Detect which cell encompasses the target text, then output its (x, y) center coordinate. 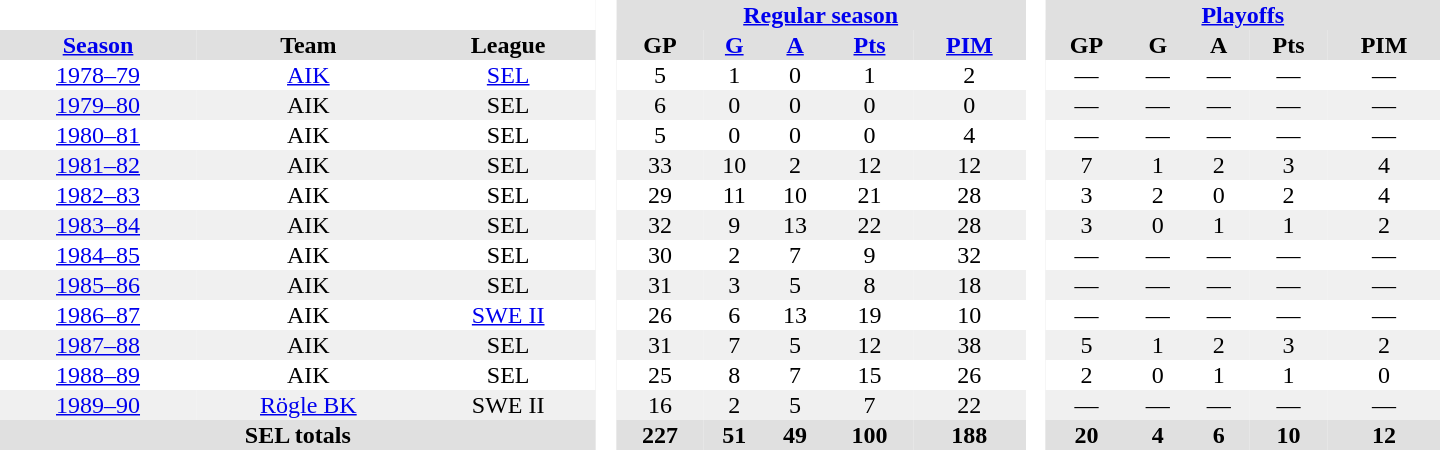
15 (870, 375)
1982–83 (98, 195)
25 (660, 375)
1978–79 (98, 75)
League (508, 45)
1981–82 (98, 165)
Season (98, 45)
38 (969, 345)
1979–80 (98, 105)
SEL totals (298, 435)
11 (734, 195)
33 (660, 165)
51 (734, 435)
Rögle BK (308, 405)
1985–86 (98, 285)
1988–89 (98, 375)
Regular season (820, 15)
100 (870, 435)
19 (870, 315)
49 (796, 435)
1987–88 (98, 345)
1980–81 (98, 135)
1983–84 (98, 225)
Team (308, 45)
227 (660, 435)
1986–87 (98, 315)
18 (969, 285)
188 (969, 435)
1989–90 (98, 405)
30 (660, 255)
29 (660, 195)
16 (660, 405)
Playoffs (1243, 15)
21 (870, 195)
20 (1087, 435)
1984–85 (98, 255)
